Pinpoint the cell where the given text exists, returning its [x, y] midpoint coordinate. 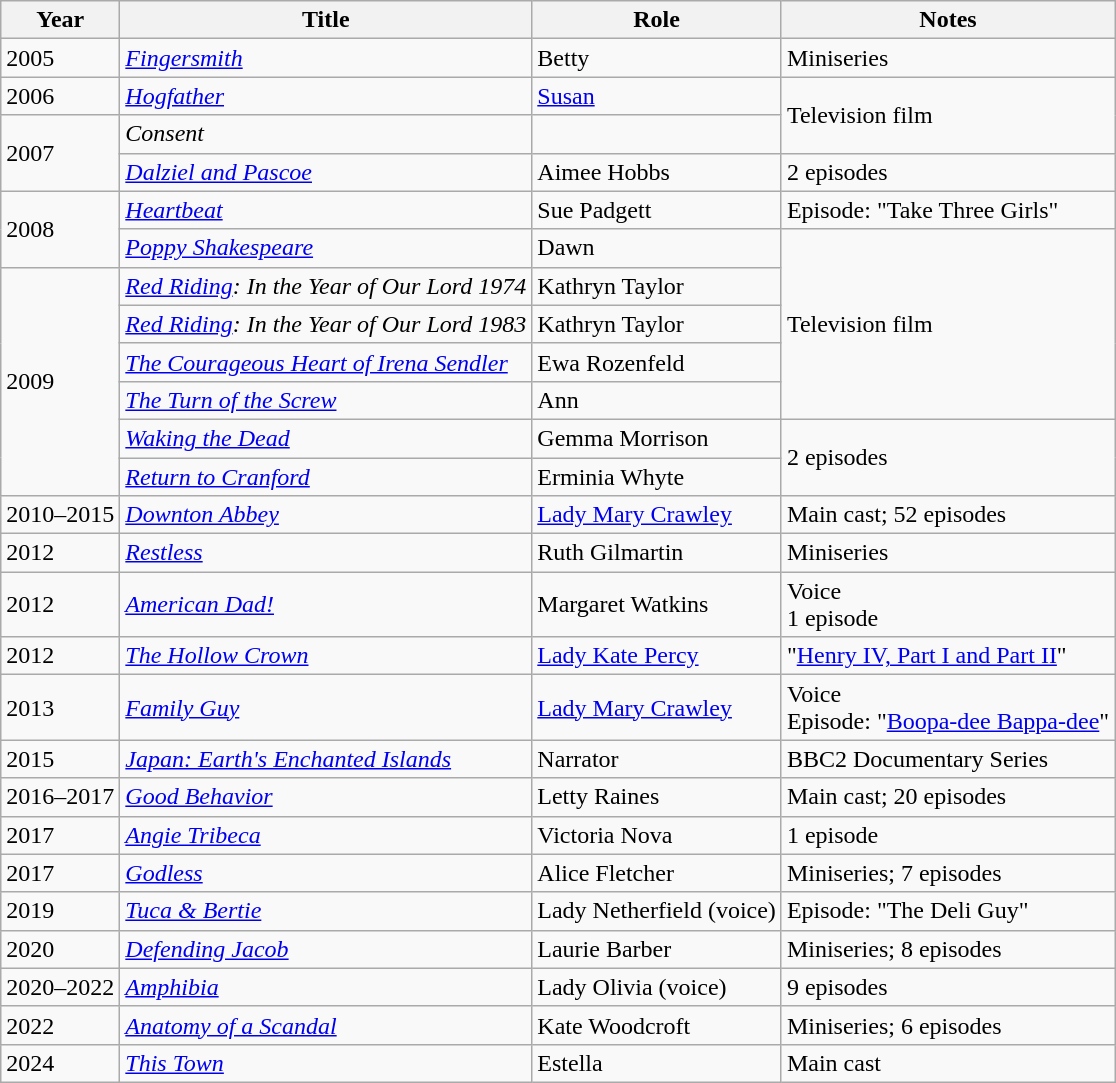
Sue Padgett [657, 210]
Godless [326, 873]
2006 [60, 96]
"Henry IV, Part I and Part II" [948, 656]
2008 [60, 229]
Hogfather [326, 96]
Lady Olivia (voice) [657, 987]
Heartbeat [326, 210]
Return to Cranford [326, 477]
Miniseries; 6 episodes [948, 1025]
Year [60, 20]
Lady Kate Percy [657, 656]
Voice1 episode [948, 604]
Main cast; 20 episodes [948, 797]
Miniseries; 8 episodes [948, 949]
Notes [948, 20]
Lady Netherfield (voice) [657, 911]
Gemma Morrison [657, 438]
BBC2 Documentary Series [948, 759]
Anatomy of a Scandal [326, 1025]
1 episode [948, 835]
Ruth Gilmartin [657, 553]
Defending Jacob [326, 949]
9 episodes [948, 987]
2007 [60, 153]
Miniseries; 7 episodes [948, 873]
This Town [326, 1063]
Margaret Watkins [657, 604]
Angie Tribeca [326, 835]
2005 [60, 58]
Aimee Hobbs [657, 172]
2024 [60, 1063]
Role [657, 20]
Victoria Nova [657, 835]
2022 [60, 1025]
2015 [60, 759]
Erminia Whyte [657, 477]
Betty [657, 58]
Ann [657, 400]
2016–2017 [60, 797]
2020 [60, 949]
Waking the Dead [326, 438]
VoiceEpisode: "Boopa-dee Bappa-dee" [948, 708]
Red Riding: In the Year of Our Lord 1983 [326, 324]
Tuca & Bertie [326, 911]
Dawn [657, 248]
Downton Abbey [326, 515]
Ewa Rozenfeld [657, 362]
The Hollow Crown [326, 656]
The Turn of the Screw [326, 400]
Estella [657, 1063]
Red Riding: In the Year of Our Lord 1974 [326, 286]
Narrator [657, 759]
Main cast [948, 1063]
2013 [60, 708]
Family Guy [326, 708]
The Courageous Heart of Irena Sendler [326, 362]
2019 [60, 911]
Kate Woodcroft [657, 1025]
2020–2022 [60, 987]
Poppy Shakespeare [326, 248]
Fingersmith [326, 58]
American Dad! [326, 604]
Japan: Earth's Enchanted Islands [326, 759]
Susan [657, 96]
Episode: "The Deli Guy" [948, 911]
Title [326, 20]
Good Behavior [326, 797]
2010–2015 [60, 515]
Restless [326, 553]
Laurie Barber [657, 949]
Main cast; 52 episodes [948, 515]
Dalziel and Pascoe [326, 172]
Episode: "Take Three Girls" [948, 210]
Alice Fletcher [657, 873]
Letty Raines [657, 797]
Amphibia [326, 987]
Consent [326, 134]
2009 [60, 381]
